Return [x, y] of the center of cell containing provided text 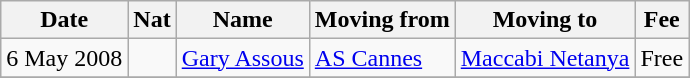
Fee [662, 20]
Name [242, 20]
AS Cannes [382, 58]
Moving from [382, 20]
Nat [152, 20]
Date [64, 20]
Moving to [545, 20]
Free [662, 58]
Maccabi Netanya [545, 58]
Gary Assous [242, 58]
6 May 2008 [64, 58]
